Extract the [X, Y] coordinate from the center of the cell holding the provided text.  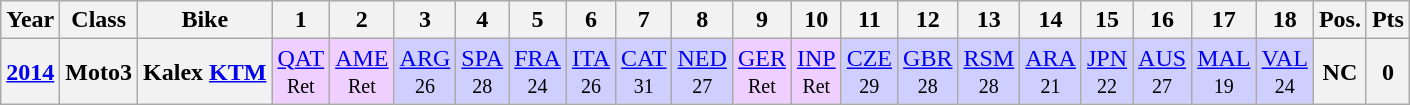
12 [928, 20]
4 [482, 20]
2 [362, 20]
Class [99, 20]
INPRet [816, 72]
18 [1284, 20]
AUS27 [1162, 72]
3 [425, 20]
Bike [205, 20]
ARA21 [1051, 72]
8 [702, 20]
SPA28 [482, 72]
7 [644, 20]
Year [30, 20]
Kalex KTM [205, 72]
11 [869, 20]
GBR28 [928, 72]
GERRet [762, 72]
14 [1051, 20]
Pos. [1340, 20]
15 [1106, 20]
13 [989, 20]
JPN22 [1106, 72]
QATRet [301, 72]
CZE29 [869, 72]
ARG26 [425, 72]
10 [816, 20]
FRA24 [538, 72]
ITA26 [590, 72]
CAT31 [644, 72]
VAL24 [1284, 72]
5 [538, 20]
Moto3 [99, 72]
16 [1162, 20]
Pts [1388, 20]
9 [762, 20]
MAL19 [1224, 72]
6 [590, 20]
1 [301, 20]
0 [1388, 72]
AMERet [362, 72]
RSM28 [989, 72]
NED27 [702, 72]
2014 [30, 72]
NC [1340, 72]
17 [1224, 20]
